From the cell containing the given text, extract its center point as (X, Y) coordinate. 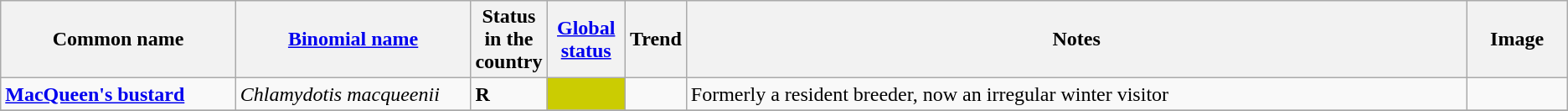
Status in the country (509, 40)
Binomial name (353, 40)
Image (1517, 40)
Notes (1076, 40)
Chlamydotis macqueenii (353, 94)
Global status (586, 40)
R (509, 94)
Formerly a resident breeder, now an irregular winter visitor (1076, 94)
MacQueen's bustard (119, 94)
Common name (119, 40)
Trend (655, 40)
